Provide the (X, Y) coordinate of the cell's center where the given text is located.  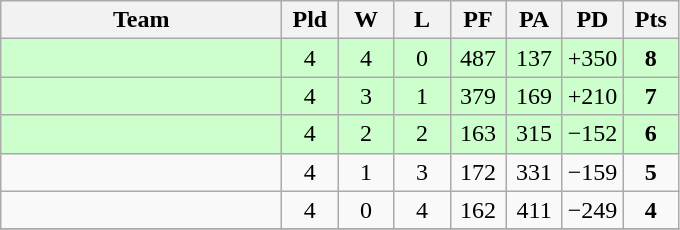
−249 (592, 210)
Pts (651, 20)
L (422, 20)
137 (534, 58)
PA (534, 20)
162 (478, 210)
6 (651, 134)
487 (478, 58)
411 (534, 210)
Pld (310, 20)
7 (651, 96)
W (366, 20)
331 (534, 172)
−152 (592, 134)
163 (478, 134)
315 (534, 134)
169 (534, 96)
8 (651, 58)
PD (592, 20)
5 (651, 172)
379 (478, 96)
172 (478, 172)
−159 (592, 172)
Team (142, 20)
PF (478, 20)
+210 (592, 96)
+350 (592, 58)
